Extract the [x, y] coordinate from the center of the cell holding the provided text.  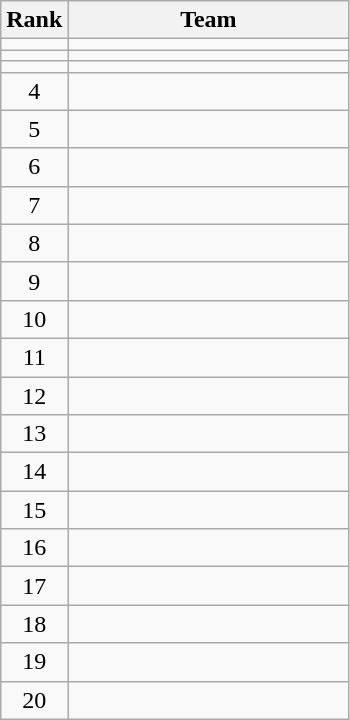
10 [34, 319]
Rank [34, 20]
13 [34, 434]
18 [34, 624]
9 [34, 281]
17 [34, 586]
15 [34, 510]
12 [34, 395]
11 [34, 357]
6 [34, 167]
5 [34, 129]
20 [34, 700]
8 [34, 243]
7 [34, 205]
19 [34, 662]
4 [34, 91]
16 [34, 548]
14 [34, 472]
Team [208, 20]
